Return [x, y] of the center of cell containing provided text 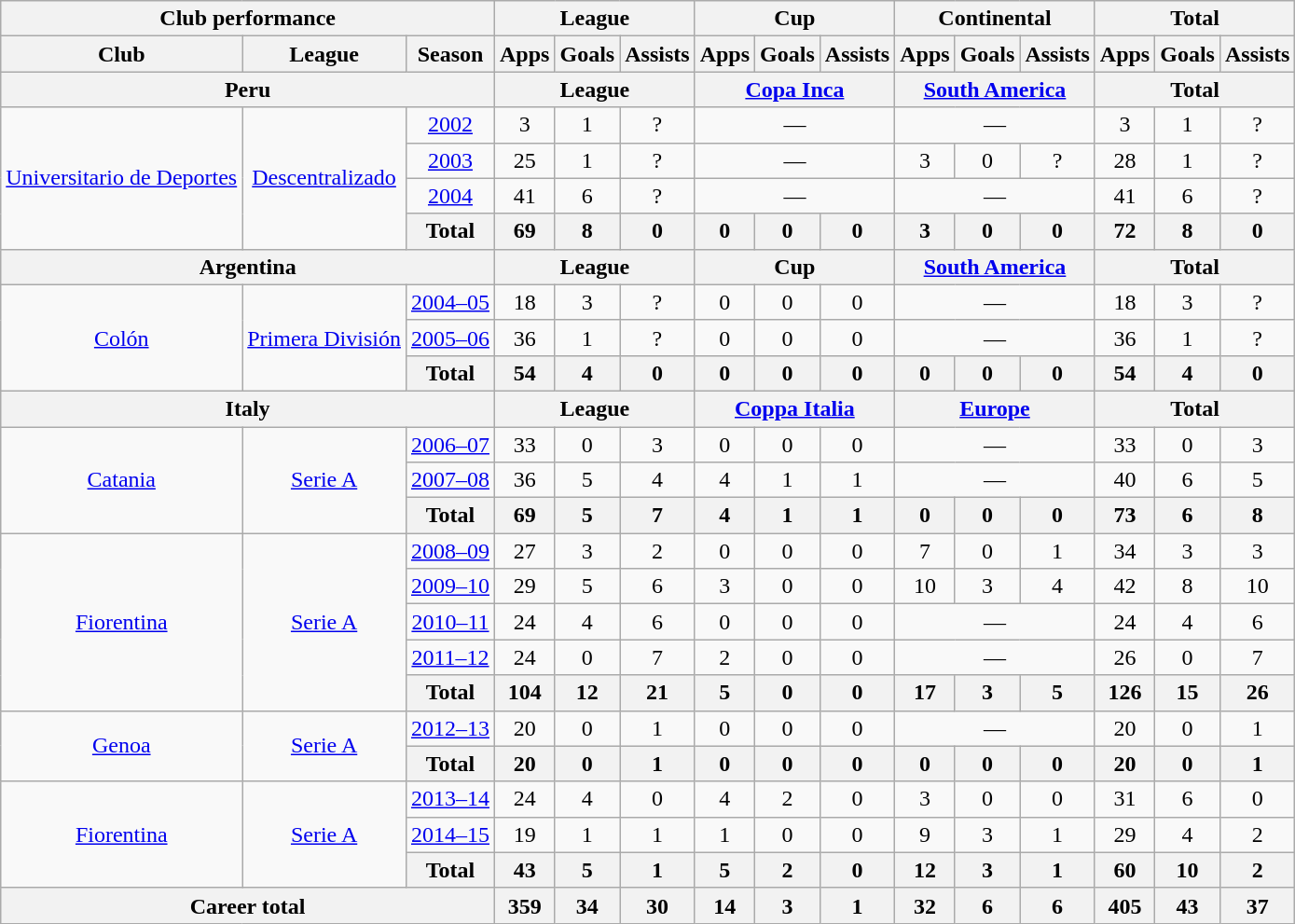
126 [1124, 693]
31 [1124, 799]
60 [1124, 870]
Club performance [248, 19]
2012–13 [449, 728]
21 [657, 693]
2009–10 [449, 586]
Universitario de Deportes [121, 178]
Club [121, 54]
Copa Inca [794, 90]
2003 [449, 160]
Peru [248, 90]
28 [1124, 160]
2010–11 [449, 622]
Career total [248, 905]
14 [724, 905]
359 [525, 905]
30 [657, 905]
Continental [996, 19]
17 [925, 693]
25 [525, 160]
2006–07 [449, 445]
9 [925, 834]
2011–12 [449, 657]
72 [1124, 231]
Europe [996, 408]
37 [1257, 905]
104 [525, 693]
42 [1124, 586]
15 [1188, 693]
2002 [449, 125]
32 [925, 905]
Colón [121, 338]
40 [1124, 480]
19 [525, 834]
2004–05 [449, 302]
Coppa Italia [794, 408]
2005–06 [449, 338]
405 [1124, 905]
2008–09 [449, 551]
Genoa [121, 746]
73 [1124, 516]
Catania [121, 480]
Descentralizado [324, 178]
2007–08 [449, 480]
Primera División [324, 338]
2013–14 [449, 799]
2004 [449, 196]
Argentina [248, 267]
2014–15 [449, 834]
27 [525, 551]
Italy [248, 408]
Season [449, 54]
